Detect which cell encompasses the target text, then output its [x, y] center coordinate. 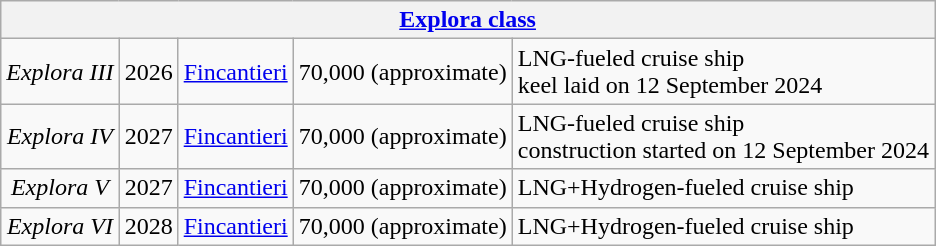
Explora IV [60, 136]
2028 [148, 226]
2026 [148, 72]
LNG-fueled cruise shipconstruction started on 12 September 2024 [723, 136]
Explora III [60, 72]
Explora VI [60, 226]
Explora class [468, 20]
LNG-fueled cruise shipkeel laid on 12 September 2024 [723, 72]
Explora V [60, 188]
